Identify which cell holds the provided text, then report its (X, Y) central coordinate. 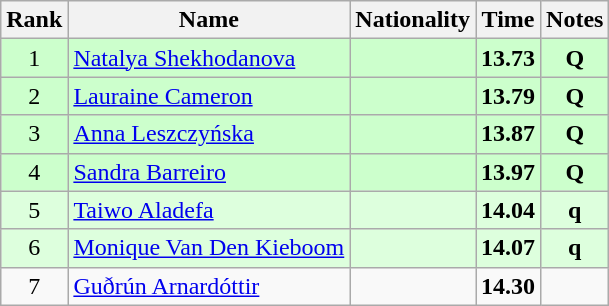
Notes (575, 20)
Time (508, 20)
Rank (34, 20)
5 (34, 210)
Anna Leszczyńska (209, 134)
7 (34, 286)
14.07 (508, 248)
13.73 (508, 58)
Lauraine Cameron (209, 96)
13.97 (508, 172)
13.87 (508, 134)
2 (34, 96)
1 (34, 58)
Guðrún Arnardóttir (209, 286)
13.79 (508, 96)
3 (34, 134)
Natalya Shekhodanova (209, 58)
Taiwo Aladefa (209, 210)
14.30 (508, 286)
Nationality (413, 20)
Monique Van Den Kieboom (209, 248)
6 (34, 248)
Name (209, 20)
4 (34, 172)
14.04 (508, 210)
Sandra Barreiro (209, 172)
